Extract the [x, y] coordinate from the center of the cell holding the provided text.  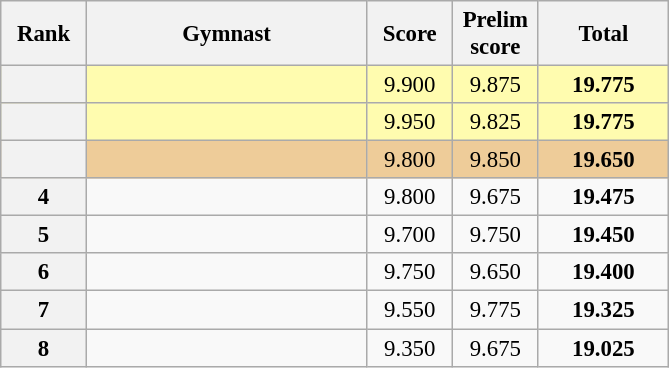
7 [44, 310]
Gymnast [226, 34]
8 [44, 348]
9.900 [410, 85]
9.950 [410, 122]
9.875 [496, 85]
9.775 [496, 310]
4 [44, 197]
6 [44, 273]
Total [604, 34]
19.450 [604, 235]
19.400 [604, 273]
9.825 [496, 122]
9.850 [496, 160]
19.650 [604, 160]
5 [44, 235]
9.700 [410, 235]
9.350 [410, 348]
9.650 [496, 273]
Rank [44, 34]
19.475 [604, 197]
Score [410, 34]
19.025 [604, 348]
9.550 [410, 310]
19.325 [604, 310]
Prelim score [496, 34]
